Determine the [x, y] coordinate at the center of the cell enclosing the given text.  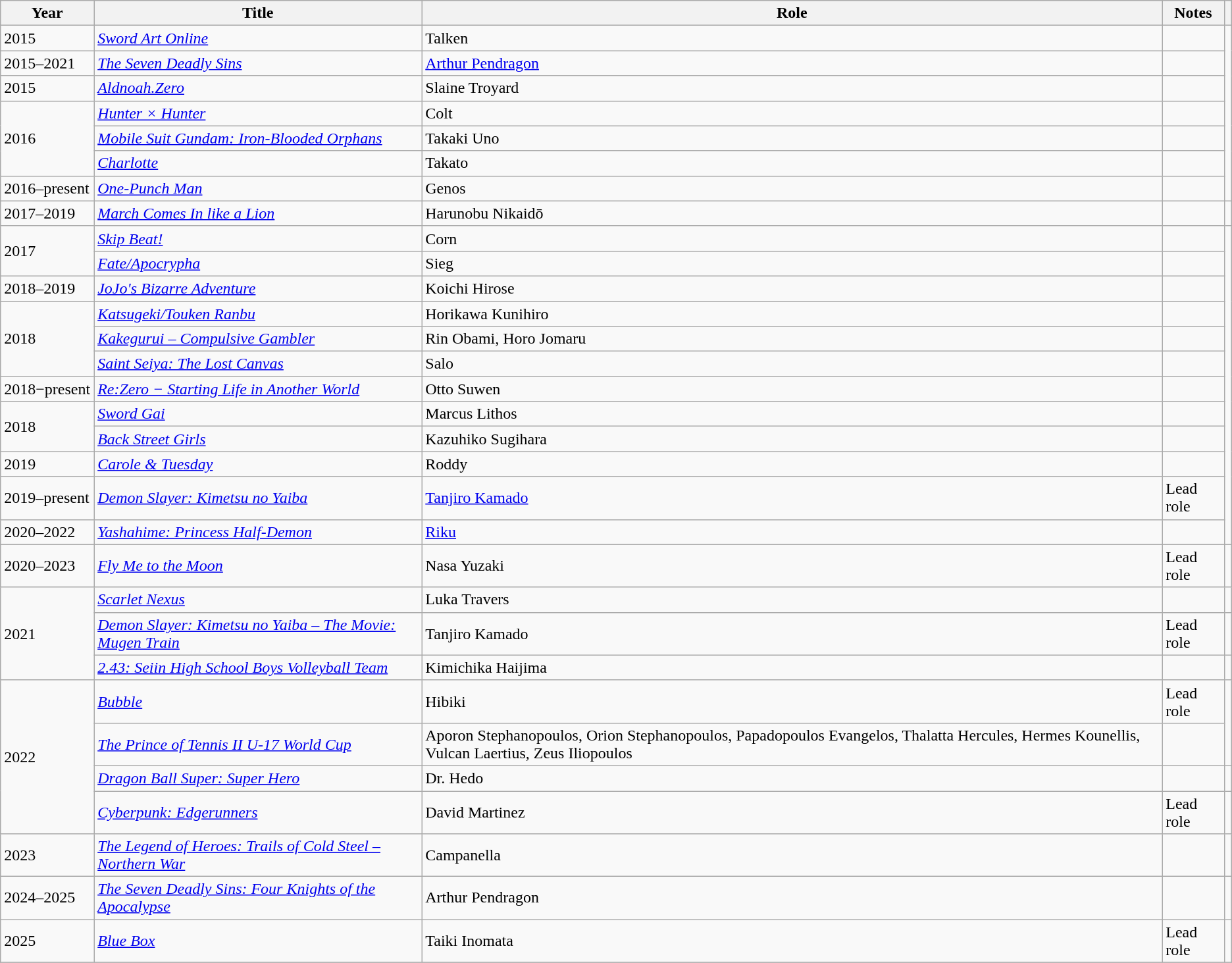
2020–2022 [47, 532]
Dragon Ball Super: Super Hero [258, 778]
2020–2023 [47, 566]
Role [792, 13]
Notes [1193, 13]
Rin Obami, Horo Jomaru [792, 339]
One-Punch Man [258, 188]
Fly Me to the Moon [258, 566]
Fate/Apocrypha [258, 263]
Kazuhiko Sugihara [792, 439]
Bubble [258, 702]
Genos [792, 188]
Luka Travers [792, 600]
Campanella [792, 856]
The Seven Deadly Sins: Four Knights of the Apocalypse [258, 898]
Colt [792, 113]
The Seven Deadly Sins [258, 63]
Salo [792, 364]
Slaine Troyard [792, 88]
The Legend of Heroes: Trails of Cold Steel – Northern War [258, 856]
Aporon Stephanopoulos, Orion Stephanopoulos, Papadopoulos Evangelos, Thalatta Hercules, Hermes Kounellis, Vulcan Laertius, Zeus Iliopoulos [792, 744]
2023 [47, 856]
Koichi Hirose [792, 288]
Aldnoah.Zero [258, 88]
David Martinez [792, 812]
Back Street Girls [258, 439]
Cyberpunk: Edgerunners [258, 812]
2024–2025 [47, 898]
The Prince of Tennis II U-17 World Cup [258, 744]
Otto Suwen [792, 389]
Re:Zero − Starting Life in Another World [258, 389]
2017–2019 [47, 213]
2018–2019 [47, 288]
Title [258, 13]
Talken [792, 38]
Charlotte [258, 163]
Kimichika Haijima [792, 667]
2019–present [47, 498]
Blue Box [258, 941]
Kakegurui – Compulsive Gambler [258, 339]
2022 [47, 757]
Saint Seiya: The Lost Canvas [258, 364]
Mobile Suit Gundam: Iron-Blooded Orphans [258, 138]
Riku [792, 532]
Sword Gai [258, 414]
Carole & Tuesday [258, 464]
2015–2021 [47, 63]
Demon Slayer: Kimetsu no Yaiba – The Movie: Mugen Train [258, 633]
Marcus Lithos [792, 414]
Takaki Uno [792, 138]
Demon Slayer: Kimetsu no Yaiba [258, 498]
Sieg [792, 263]
Katsugeki/Touken Ranbu [258, 314]
JoJo's Bizarre Adventure [258, 288]
Dr. Hedo [792, 778]
Hunter × Hunter [258, 113]
Skip Beat! [258, 238]
2021 [47, 633]
Horikawa Kunihiro [792, 314]
2016 [47, 138]
2019 [47, 464]
Year [47, 13]
2018−present [47, 389]
Nasa Yuzaki [792, 566]
Yashahime: Princess Half-Demon [258, 532]
March Comes In like a Lion [258, 213]
Corn [792, 238]
Roddy [792, 464]
Scarlet Nexus [258, 600]
Takato [792, 163]
2.43: Seiin High School Boys Volleyball Team [258, 667]
Sword Art Online [258, 38]
Harunobu Nikaidō [792, 213]
2017 [47, 251]
2025 [47, 941]
2016–present [47, 188]
Taiki Inomata [792, 941]
Hibiki [792, 702]
